Output the (x, y) coordinate of the center of the cell containing the given text.  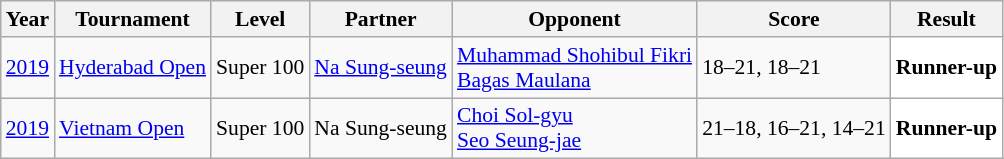
Result (946, 19)
Level (260, 19)
Hyderabad Open (132, 68)
Tournament (132, 19)
Opponent (574, 19)
Score (794, 19)
18–21, 18–21 (794, 68)
Choi Sol-gyu Seo Seung-jae (574, 128)
Vietnam Open (132, 128)
Partner (380, 19)
21–18, 16–21, 14–21 (794, 128)
Muhammad Shohibul Fikri Bagas Maulana (574, 68)
Year (28, 19)
